Identify which cell holds the provided text, then report its [x, y] central coordinate. 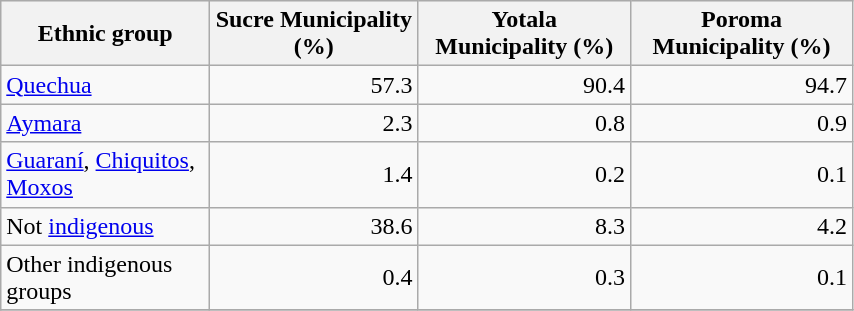
90.4 [524, 85]
0.2 [524, 174]
8.3 [524, 226]
1.4 [314, 174]
Aymara [106, 123]
38.6 [314, 226]
0.4 [314, 278]
Guaraní, Chiquitos, Moxos [106, 174]
94.7 [742, 85]
Not indigenous [106, 226]
Sucre Municipality (%) [314, 34]
0.3 [524, 278]
Poroma Municipality (%) [742, 34]
Other indigenous groups [106, 278]
0.8 [524, 123]
Yotala Municipality (%) [524, 34]
Ethnic group [106, 34]
0.9 [742, 123]
Quechua [106, 85]
57.3 [314, 85]
2.3 [314, 123]
4.2 [742, 226]
